Find where the given text appears and provide that cell's center as [X, Y] coordinate. 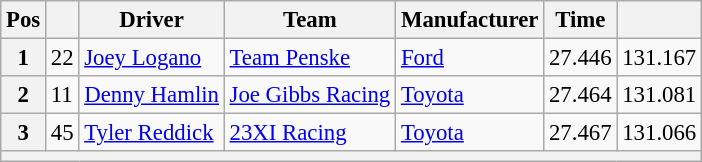
23XI Racing [310, 133]
131.066 [660, 133]
1 [24, 58]
Time [580, 20]
Pos [24, 20]
Denny Hamlin [152, 95]
27.446 [580, 58]
Tyler Reddick [152, 133]
Team Penske [310, 58]
131.081 [660, 95]
131.167 [660, 58]
2 [24, 95]
Manufacturer [470, 20]
Team [310, 20]
Joey Logano [152, 58]
Driver [152, 20]
Ford [470, 58]
3 [24, 133]
27.467 [580, 133]
45 [62, 133]
Joe Gibbs Racing [310, 95]
22 [62, 58]
27.464 [580, 95]
11 [62, 95]
